Determine the (X, Y) coordinate at the center of the cell enclosing the given text.  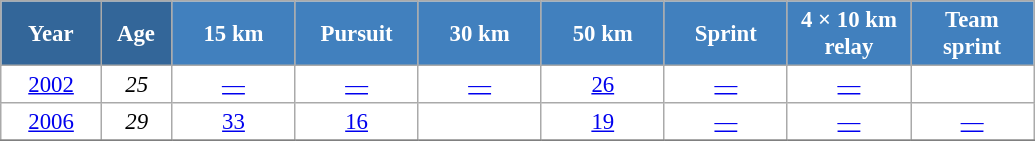
30 km (480, 34)
16 (356, 122)
15 km (234, 34)
Sprint (726, 34)
19 (602, 122)
25 (136, 85)
Pursuit (356, 34)
Team sprint (972, 34)
Year (52, 34)
2006 (52, 122)
26 (602, 85)
Age (136, 34)
2002 (52, 85)
4 × 10 km relay (848, 34)
33 (234, 122)
29 (136, 122)
50 km (602, 34)
